Provide the (x, y) coordinate of the cell's center where the given text is located.  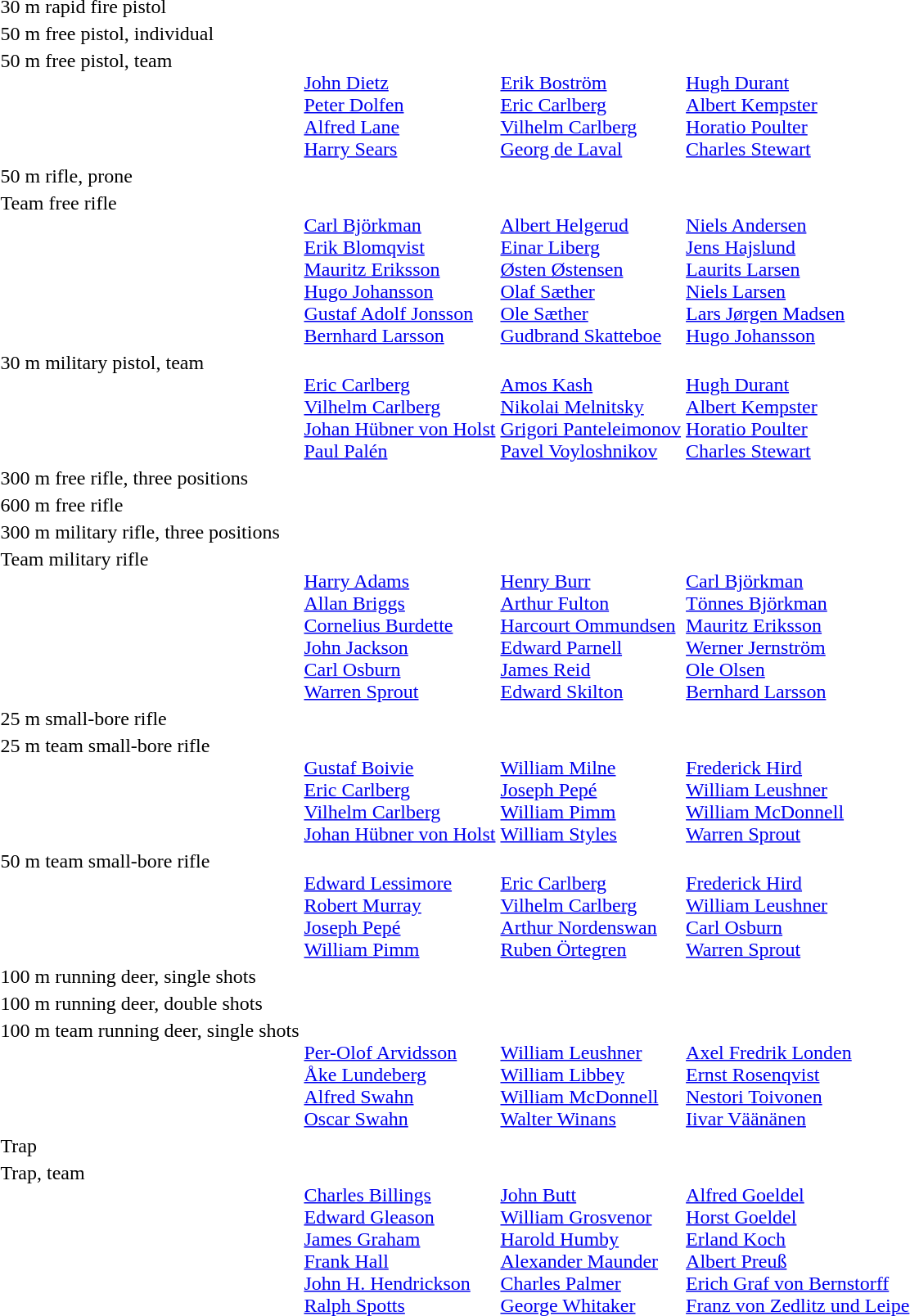
Harry AdamsAllan BriggsCornelius BurdetteJohn JacksonCarl OsburnWarren Sprout (399, 625)
Edward LessimoreRobert MurrayJoseph PepéWilliam Pimm (399, 905)
John DietzPeter DolfenAlfred LaneHarry Sears (399, 105)
Per-Olof ArvidssonÅke LundebergAlfred SwahnOscar Swahn (399, 1075)
Eric CarlbergVilhelm CarlbergJohan Hübner von HolstPaul Palén (399, 407)
Erik BoströmEric CarlbergVilhelm CarlbergGeorg de Laval (591, 105)
Henry BurrArthur FultonHarcourt OmmundsenEdward ParnellJames ReidEdward Skilton (591, 625)
Carl BjörkmanErik BlomqvistMauritz ErikssonHugo JohanssonGustaf Adolf JonssonBernhard Larsson (399, 269)
Gustaf BoivieEric CarlbergVilhelm CarlbergJohan Hübner von Holst (399, 790)
Eric CarlbergVilhelm CarlbergArthur NordenswanRuben Örtegren (591, 905)
Albert HelgerudEinar LibergØsten ØstensenOlaf SætherOle SætherGudbrand Skatteboe (591, 269)
Amos KashNikolai MelnitskyGrigori PanteleimonovPavel Voyloshnikov (591, 407)
William MilneJoseph PepéWilliam PimmWilliam Styles (591, 790)
William LeushnerWilliam LibbeyWilliam McDonnellWalter Winans (591, 1075)
